For the text-containing cell, return its midpoint in (x, y) coordinate format. 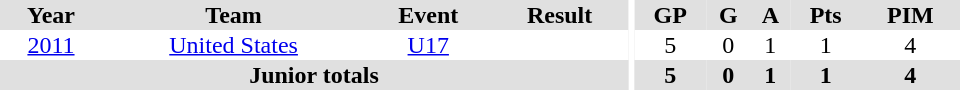
Pts (826, 15)
Team (234, 15)
Event (428, 15)
A (770, 15)
U17 (428, 45)
2011 (51, 45)
Junior totals (314, 75)
GP (670, 15)
PIM (910, 15)
United States (234, 45)
G (728, 15)
Year (51, 15)
Result (560, 15)
